Provide the (x, y) coordinate of the cell's center where the given text is located.  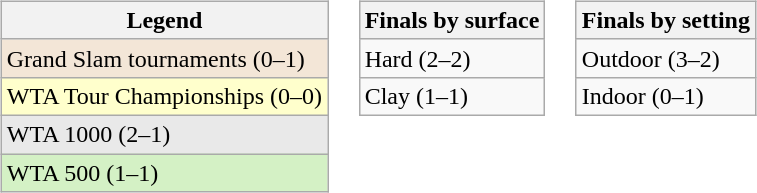
Clay (1–1) (452, 96)
Indoor (0–1) (666, 96)
WTA 1000 (2–1) (164, 134)
Hard (2–2) (452, 58)
Grand Slam tournaments (0–1) (164, 58)
Legend (164, 20)
Finals by surface (452, 20)
Finals by setting (666, 20)
WTA 500 (1–1) (164, 173)
Outdoor (3–2) (666, 58)
WTA Tour Championships (0–0) (164, 96)
